From the cell containing the given text, extract its center point as (x, y) coordinate. 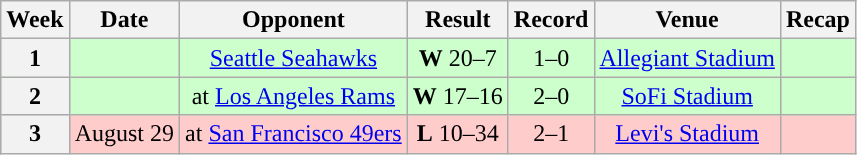
Levi's Stadium (687, 134)
W 20–7 (458, 58)
2–1 (551, 134)
1 (35, 58)
L 10–34 (458, 134)
Allegiant Stadium (687, 58)
3 (35, 134)
SoFi Stadium (687, 96)
W 17–16 (458, 96)
Date (124, 20)
Record (551, 20)
Venue (687, 20)
1–0 (551, 58)
Recap (818, 20)
2–0 (551, 96)
August 29 (124, 134)
Result (458, 20)
Opponent (294, 20)
Seattle Seahawks (294, 58)
at Los Angeles Rams (294, 96)
2 (35, 96)
Week (35, 20)
at San Francisco 49ers (294, 134)
